Extract the (x, y) coordinate from the center of the cell holding the provided text.  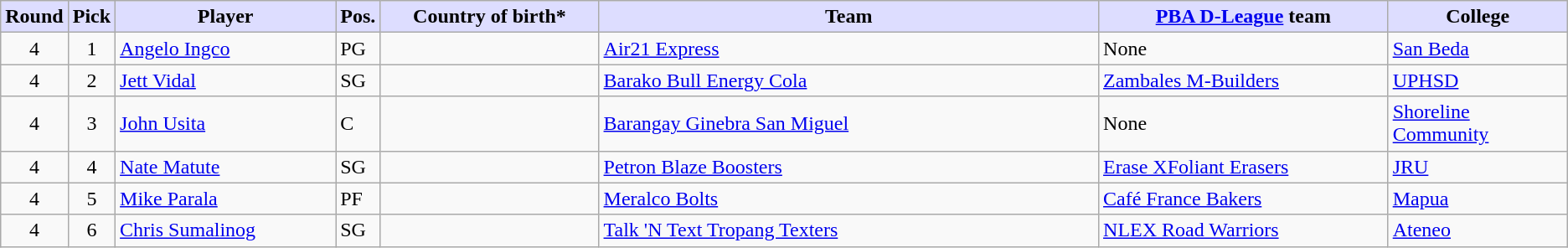
5 (91, 199)
Erase XFoliant Erasers (1244, 167)
Player (226, 17)
Angelo Ingco (226, 49)
3 (91, 124)
Meralco Bolts (848, 199)
1 (91, 49)
Air21 Express (848, 49)
Mike Parala (226, 199)
Nate Matute (226, 167)
Mapua (1478, 199)
Pos. (358, 17)
PBA D-League team (1244, 17)
Jett Vidal (226, 80)
Barangay Ginebra San Miguel (848, 124)
San Beda (1478, 49)
John Usita (226, 124)
UPHSD (1478, 80)
PG (358, 49)
Chris Sumalinog (226, 230)
Petron Blaze Boosters (848, 167)
Country of birth* (489, 17)
Ateneo (1478, 230)
Pick (91, 17)
Team (848, 17)
College (1478, 17)
PF (358, 199)
6 (91, 230)
Talk 'N Text Tropang Texters (848, 230)
2 (91, 80)
Round (34, 17)
NLEX Road Warriors (1244, 230)
C (358, 124)
JRU (1478, 167)
Café France Bakers (1244, 199)
Shoreline Community (1478, 124)
Zambales M-Builders (1244, 80)
Barako Bull Energy Cola (848, 80)
